Scan for the cell matching the given text and deliver its (X, Y) coordinate at center. 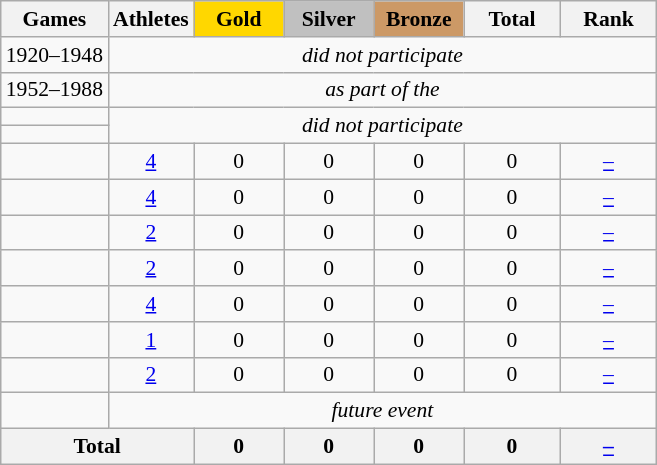
Rank (608, 19)
Athletes (151, 19)
Gold (239, 19)
1952–1988 (54, 90)
as part of the (382, 90)
1920–1948 (54, 55)
future event (382, 411)
Silver (329, 19)
Bronze (419, 19)
Games (54, 19)
1 (151, 340)
